Return [X, Y] of the center of cell containing provided text 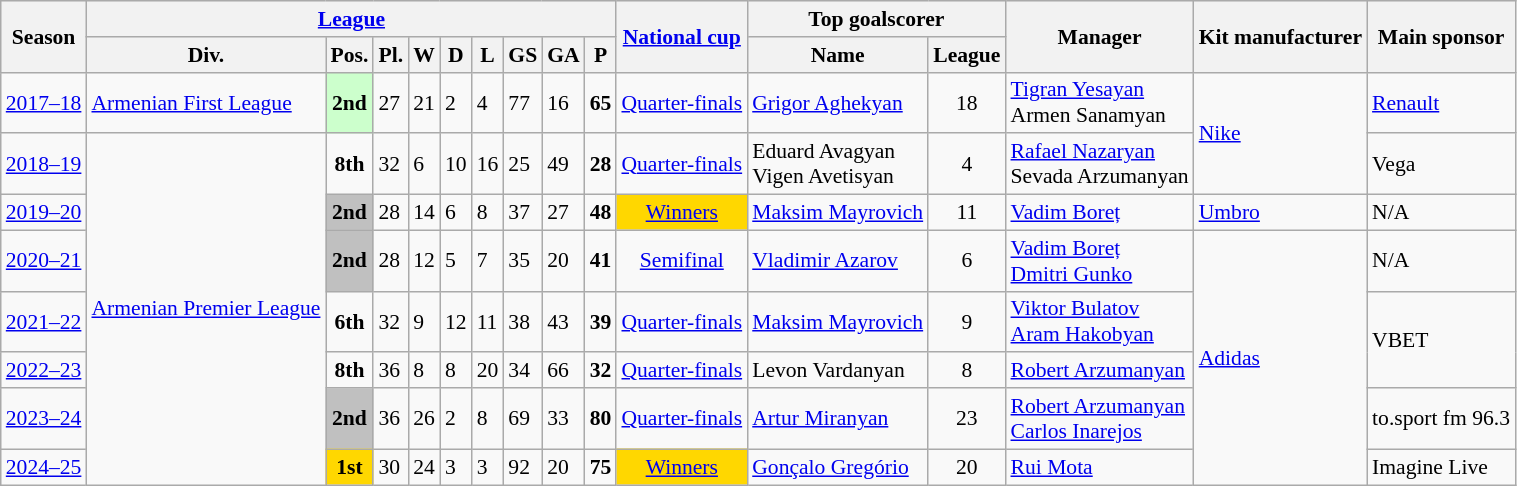
25 [522, 164]
39 [601, 322]
Vladimir Azarov [838, 260]
35 [522, 260]
Pl. [390, 55]
2022–23 [44, 371]
Semifinal [682, 260]
48 [601, 213]
30 [390, 467]
2020–21 [44, 260]
2017–18 [44, 102]
65 [601, 102]
7 [488, 260]
75 [601, 467]
2019–20 [44, 213]
National cup [682, 36]
Adidas [1280, 358]
Tigran Yesayan Armen Sanamyan [1099, 102]
Imagine Live [1441, 467]
37 [522, 213]
2018–19 [44, 164]
to.sport fm 96.3 [1441, 418]
1st [350, 467]
2024–25 [44, 467]
P [601, 55]
Manager [1099, 36]
18 [966, 102]
Vega [1441, 164]
2023–24 [44, 418]
D [456, 55]
38 [522, 322]
W [424, 55]
14 [424, 213]
34 [522, 371]
Vadim Boreț Dmitri Gunko [1099, 260]
5 [456, 260]
Artur Miranyan [838, 418]
69 [522, 418]
Robert Arzumanyan Carlos Inarejos [1099, 418]
Season [44, 36]
Grigor Aghekyan [838, 102]
Viktor Bulatov Aram Hakobyan [1099, 322]
Rui Mota [1099, 467]
Nike [1280, 133]
Robert Arzumanyan [1099, 371]
Renault [1441, 102]
77 [522, 102]
10 [456, 164]
Levon Vardanyan [838, 371]
80 [601, 418]
Armenian First League [206, 102]
33 [564, 418]
6th [350, 322]
41 [601, 260]
Div. [206, 55]
66 [564, 371]
49 [564, 164]
Pos. [350, 55]
Kit manufacturer [1280, 36]
21 [424, 102]
L [488, 55]
Main sponsor [1441, 36]
Armenian Premier League [206, 310]
Top goalscorer [876, 19]
GS [522, 55]
26 [424, 418]
43 [564, 322]
Umbro [1280, 213]
92 [522, 467]
Vadim Boreț [1099, 213]
2021–22 [44, 322]
Rafael Nazaryan Sevada Arzumanyan [1099, 164]
Eduard Avagyan Vigen Avetisyan [838, 164]
VBET [1441, 340]
23 [966, 418]
Name [838, 55]
GA [564, 55]
24 [424, 467]
Gonçalo Gregório [838, 467]
